Locate the cell with the specified text and output its (X, Y) center coordinate. 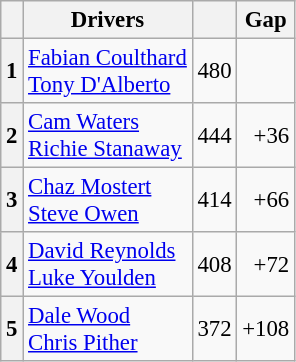
Cam Waters Richie Stanaway (108, 136)
4 (12, 264)
480 (214, 72)
414 (214, 200)
1 (12, 72)
David Reynolds Luke Youlden (108, 264)
Gap (266, 20)
Dale Wood Chris Pither (108, 330)
+36 (266, 136)
+72 (266, 264)
444 (214, 136)
Fabian Coulthard Tony D'Alberto (108, 72)
5 (12, 330)
+66 (266, 200)
Chaz Mostert Steve Owen (108, 200)
2 (12, 136)
3 (12, 200)
408 (214, 264)
Drivers (108, 20)
+108 (266, 330)
372 (214, 330)
